Identify which cell holds the provided text, then report its [x, y] central coordinate. 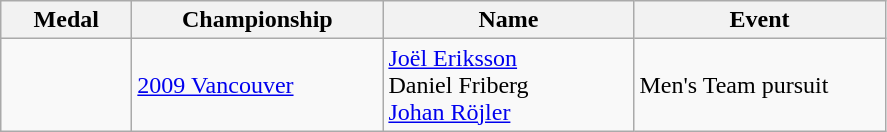
Joël ErikssonDaniel FribergJohan Röjler [508, 85]
Name [508, 20]
Men's Team pursuit [760, 85]
Event [760, 20]
2009 Vancouver [258, 85]
Medal [66, 20]
Championship [258, 20]
